Scan for the cell matching the given text and deliver its [X, Y] coordinate at center. 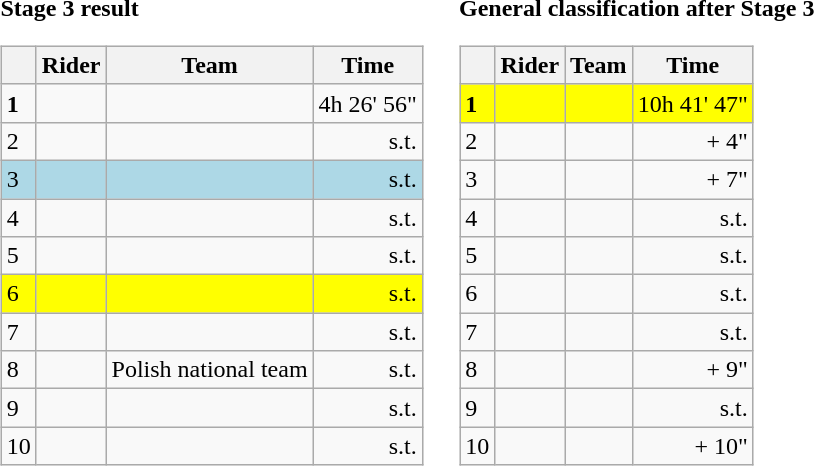
10h 41' 47" [692, 103]
+ 9" [692, 370]
4h 26' 56" [368, 103]
Polish national team [210, 370]
+ 10" [692, 446]
+ 4" [692, 141]
+ 7" [692, 179]
